Identify which cell holds the provided text, then report its (X, Y) central coordinate. 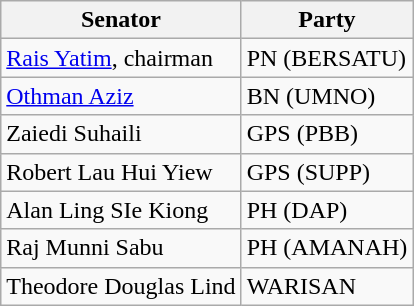
BN (UMNO) (327, 96)
Rais Yatim, chairman (121, 58)
GPS (SUPP) (327, 172)
Robert Lau Hui Yiew (121, 172)
Alan Ling SIe Kiong (121, 210)
Raj Munni Sabu (121, 248)
Senator (121, 20)
Theodore Douglas Lind (121, 286)
Othman Aziz (121, 96)
WARISAN (327, 286)
Party (327, 20)
PN (BERSATU) (327, 58)
GPS (PBB) (327, 134)
Zaiedi Suhaili (121, 134)
PH (DAP) (327, 210)
PH (AMANAH) (327, 248)
